Determine the (X, Y) coordinate at the center of the cell enclosing the given text.  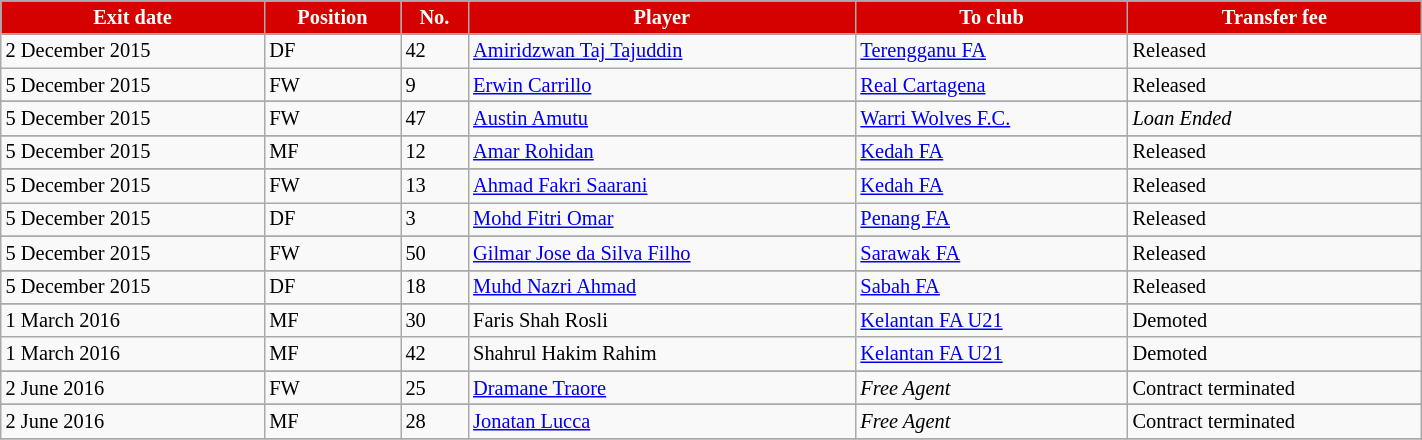
9 (435, 85)
Mohd Fitri Omar (662, 219)
50 (435, 253)
Erwin Carrillo (662, 85)
28 (435, 421)
3 (435, 219)
2 December 2015 (133, 51)
Jonatan Lucca (662, 421)
Gilmar Jose da Silva Filho (662, 253)
Position (332, 17)
Ahmad Fakri Saarani (662, 186)
Shahrul Hakim Rahim (662, 354)
No. (435, 17)
Transfer fee (1275, 17)
Warri Wolves F.C. (992, 118)
Penang FA (992, 219)
Loan Ended (1275, 118)
47 (435, 118)
Dramane Traore (662, 388)
Amar Rohidan (662, 152)
Faris Shah Rosli (662, 320)
Exit date (133, 17)
13 (435, 186)
Muhd Nazri Ahmad (662, 287)
12 (435, 152)
25 (435, 388)
Player (662, 17)
Austin Amutu (662, 118)
18 (435, 287)
30 (435, 320)
Amiridzwan Taj Tajuddin (662, 51)
Sabah FA (992, 287)
Terengganu FA (992, 51)
To club (992, 17)
Real Cartagena (992, 85)
Sarawak FA (992, 253)
